Detect which cell encompasses the target text, then output its (X, Y) center coordinate. 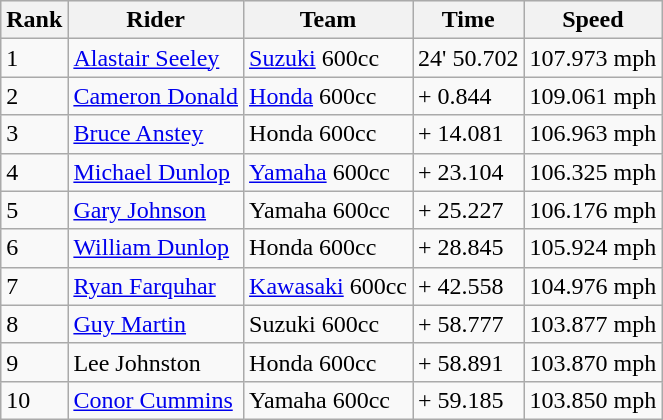
Lee Johnston (156, 362)
Gary Johnson (156, 210)
8 (34, 324)
+ 42.558 (468, 286)
7 (34, 286)
Guy Martin (156, 324)
+ 28.845 (468, 248)
1 (34, 58)
103.870 mph (593, 362)
Bruce Anstey (156, 134)
Team (328, 20)
5 (34, 210)
106.325 mph (593, 172)
Kawasaki 600cc (328, 286)
104.976 mph (593, 286)
+ 59.185 (468, 400)
4 (34, 172)
3 (34, 134)
Rank (34, 20)
Speed (593, 20)
109.061 mph (593, 96)
+ 0.844 (468, 96)
24' 50.702 (468, 58)
Alastair Seeley (156, 58)
+ 58.891 (468, 362)
+ 23.104 (468, 172)
107.973 mph (593, 58)
Michael Dunlop (156, 172)
103.877 mph (593, 324)
106.963 mph (593, 134)
Ryan Farquhar (156, 286)
Conor Cummins (156, 400)
9 (34, 362)
+ 14.081 (468, 134)
105.924 mph (593, 248)
10 (34, 400)
+ 58.777 (468, 324)
+ 25.227 (468, 210)
Cameron Donald (156, 96)
2 (34, 96)
Rider (156, 20)
6 (34, 248)
106.176 mph (593, 210)
William Dunlop (156, 248)
103.850 mph (593, 400)
Time (468, 20)
